Scan for the cell matching the given text and deliver its [X, Y] coordinate at center. 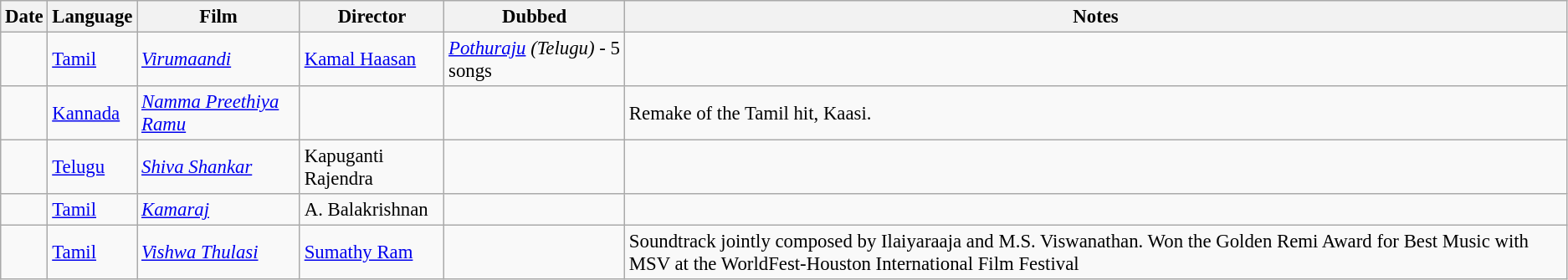
Pothuraju (Telugu) - 5 songs [535, 60]
Dubbed [535, 17]
Virumaandi [219, 60]
Shiva Shankar [219, 167]
Kannada [92, 114]
A. Balakrishnan [372, 210]
Language [92, 17]
Kamal Haasan [372, 60]
Director [372, 17]
Namma Preethiya Ramu [219, 114]
Kapuganti Rajendra [372, 167]
Vishwa Thulasi [219, 252]
Sumathy Ram [372, 252]
Notes [1096, 17]
Remake of the Tamil hit, Kaasi. [1096, 114]
Date [24, 17]
Telugu [92, 167]
Kamaraj [219, 210]
Film [219, 17]
